Extract the (X, Y) coordinate from the center of the cell holding the provided text.  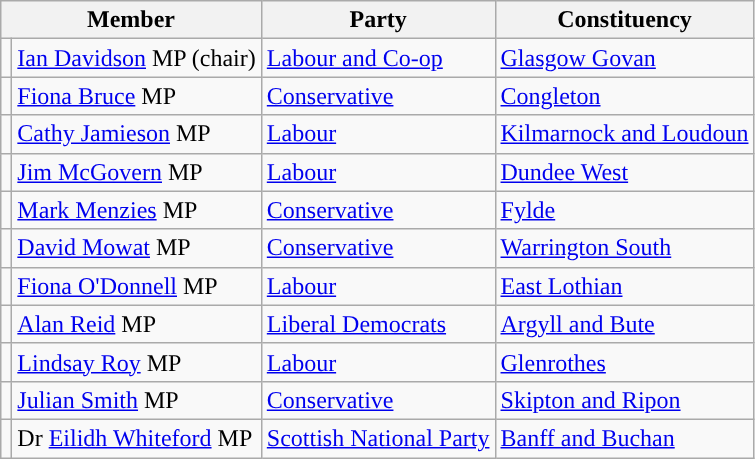
Member (132, 20)
Skipton and Ripon (624, 400)
Dundee West (624, 172)
Alan Reid MP (136, 324)
Ian Davidson MP (chair) (136, 58)
Argyll and Bute (624, 324)
East Lothian (624, 286)
Mark Menzies MP (136, 210)
Labour and Co-op (378, 58)
Warrington South (624, 248)
Kilmarnock and Loudoun (624, 134)
Fiona Bruce MP (136, 96)
Julian Smith MP (136, 400)
Liberal Democrats (378, 324)
Constituency (624, 20)
Cathy Jamieson MP (136, 134)
Banff and Buchan (624, 438)
Fylde (624, 210)
David Mowat MP (136, 248)
Scottish National Party (378, 438)
Lindsay Roy MP (136, 362)
Fiona O'Donnell MP (136, 286)
Congleton (624, 96)
Dr Eilidh Whiteford MP (136, 438)
Jim McGovern MP (136, 172)
Glasgow Govan (624, 58)
Glenrothes (624, 362)
Party (378, 20)
